Provide the [x, y] coordinate of the cell's center where the given text is located.  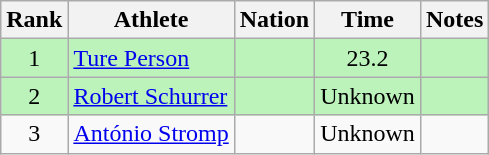
23.2 [368, 58]
1 [34, 58]
Athlete [151, 20]
Nation [274, 20]
2 [34, 96]
3 [34, 134]
Notes [454, 20]
Robert Schurrer [151, 96]
Rank [34, 20]
Time [368, 20]
António Stromp [151, 134]
Ture Person [151, 58]
